Extract the (X, Y) coordinate from the center of the cell holding the provided text.  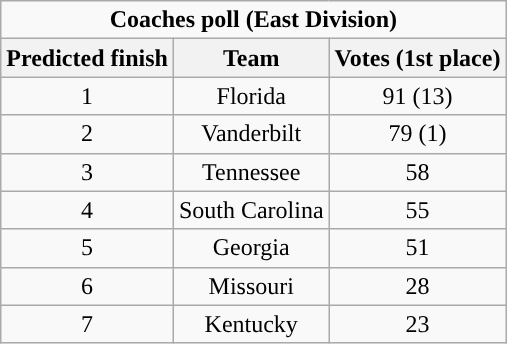
7 (88, 324)
Florida (251, 96)
Kentucky (251, 324)
79 (1) (418, 134)
58 (418, 172)
Vanderbilt (251, 134)
23 (418, 324)
Predicted finish (88, 58)
3 (88, 172)
Coaches poll (East Division) (254, 20)
51 (418, 248)
91 (13) (418, 96)
Votes (1st place) (418, 58)
55 (418, 210)
4 (88, 210)
28 (418, 286)
Tennessee (251, 172)
6 (88, 286)
South Carolina (251, 210)
1 (88, 96)
5 (88, 248)
Missouri (251, 286)
Georgia (251, 248)
2 (88, 134)
Team (251, 58)
